Extract the (x, y) coordinate from the center of the cell holding the provided text.  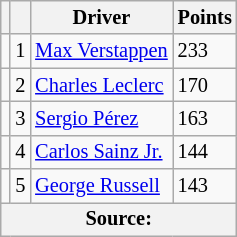
143 (205, 186)
2 (20, 85)
4 (20, 152)
Source: (119, 219)
Sergio Pérez (101, 118)
Charles Leclerc (101, 85)
233 (205, 51)
3 (20, 118)
Driver (101, 17)
Max Verstappen (101, 51)
1 (20, 51)
Carlos Sainz Jr. (101, 152)
163 (205, 118)
144 (205, 152)
170 (205, 85)
5 (20, 186)
George Russell (101, 186)
Points (205, 17)
